Provide the (x, y) coordinate of the cell's center where the given text is located.  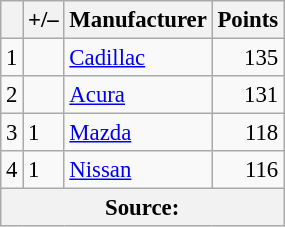
116 (248, 170)
Cadillac (138, 58)
+/– (44, 20)
Mazda (138, 133)
Nissan (138, 170)
3 (12, 133)
Source: (142, 208)
131 (248, 95)
4 (12, 170)
Acura (138, 95)
Manufacturer (138, 20)
2 (12, 95)
135 (248, 58)
118 (248, 133)
Points (248, 20)
